Capture the cell that displays the provided text and extract its [X, Y] central coordinate. 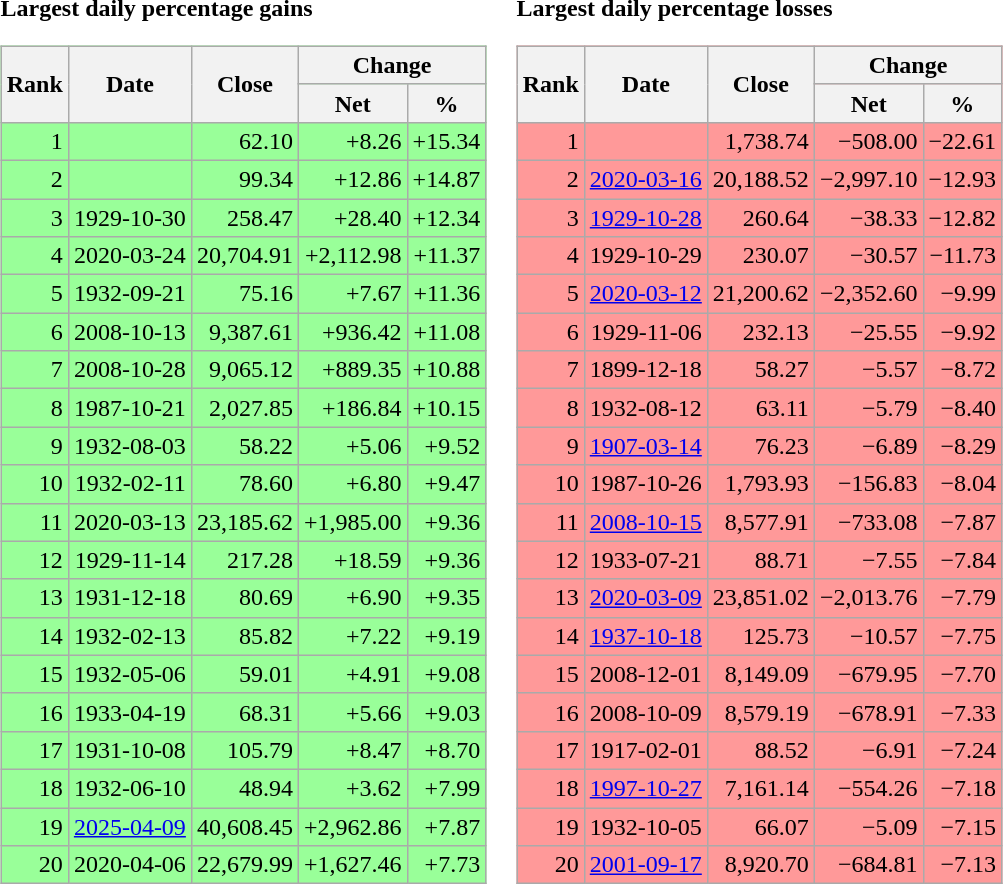
58.27 [760, 370]
−7.75 [962, 636]
−7.70 [962, 674]
2020-03-16 [646, 179]
+7.67 [352, 294]
−7.84 [962, 560]
1917-02-01 [646, 750]
105.79 [244, 750]
−11.73 [962, 256]
68.31 [244, 712]
1932-08-12 [646, 408]
−9.92 [962, 332]
1932-06-10 [130, 788]
−7.33 [962, 712]
+9.03 [446, 712]
−22.61 [962, 141]
7,161.14 [760, 788]
1929-10-29 [646, 256]
−733.08 [868, 522]
−12.93 [962, 179]
−5.79 [868, 408]
2020-03-09 [646, 598]
48.94 [244, 788]
99.34 [244, 179]
+9.19 [446, 636]
85.82 [244, 636]
−6.91 [868, 750]
1933-04-19 [130, 712]
1929-10-28 [646, 217]
−684.81 [868, 865]
125.73 [760, 636]
−7.79 [962, 598]
+186.84 [352, 408]
+11.08 [446, 332]
80.69 [244, 598]
−679.95 [868, 674]
2001-09-17 [646, 865]
+28.40 [352, 217]
−156.83 [868, 484]
+9.08 [446, 674]
+14.87 [446, 179]
1932-02-13 [130, 636]
230.07 [760, 256]
88.52 [760, 750]
−7.87 [962, 522]
−7.24 [962, 750]
1937-10-18 [646, 636]
2025-04-09 [130, 827]
+2,962.86 [352, 827]
−30.57 [868, 256]
−38.33 [868, 217]
+7.87 [446, 827]
8,920.70 [760, 865]
63.11 [760, 408]
−8.40 [962, 408]
−7.18 [962, 788]
2020-03-24 [130, 256]
−2,013.76 [868, 598]
+9.47 [446, 484]
78.60 [244, 484]
−8.04 [962, 484]
88.71 [760, 560]
−8.72 [962, 370]
−6.89 [868, 446]
−25.55 [868, 332]
1987-10-26 [646, 484]
1907-03-14 [646, 446]
−508.00 [868, 141]
+936.42 [352, 332]
1997-10-27 [646, 788]
1932-09-21 [130, 294]
+4.91 [352, 674]
258.47 [244, 217]
1932-10-05 [646, 827]
+12.34 [446, 217]
−2,352.60 [868, 294]
−2,997.10 [868, 179]
2020-03-12 [646, 294]
−678.91 [868, 712]
+7.22 [352, 636]
+3.62 [352, 788]
1933-07-21 [646, 560]
−7.15 [962, 827]
59.01 [244, 674]
−554.26 [868, 788]
−5.09 [868, 827]
232.13 [760, 332]
1,738.74 [760, 141]
62.10 [244, 141]
2008-10-09 [646, 712]
1932-05-06 [130, 674]
+889.35 [352, 370]
+8.70 [446, 750]
−8.29 [962, 446]
1931-10-08 [130, 750]
−7.55 [868, 560]
1931-12-18 [130, 598]
9,065.12 [244, 370]
2,027.85 [244, 408]
8,579.19 [760, 712]
1932-02-11 [130, 484]
2008-10-28 [130, 370]
260.64 [760, 217]
66.07 [760, 827]
+10.15 [446, 408]
217.28 [244, 560]
−5.57 [868, 370]
+7.99 [446, 788]
+9.52 [446, 446]
+6.80 [352, 484]
40,608.45 [244, 827]
21,200.62 [760, 294]
+11.36 [446, 294]
−7.13 [962, 865]
1932-08-03 [130, 446]
2008-10-13 [130, 332]
8,149.09 [760, 674]
+8.47 [352, 750]
23,851.02 [760, 598]
+7.73 [446, 865]
20,704.91 [244, 256]
+18.59 [352, 560]
+1,985.00 [352, 522]
+15.34 [446, 141]
+5.66 [352, 712]
20,188.52 [760, 179]
+8.26 [352, 141]
1929-11-14 [130, 560]
2008-10-15 [646, 522]
+1,627.46 [352, 865]
1899-12-18 [646, 370]
75.16 [244, 294]
22,679.99 [244, 865]
1,793.93 [760, 484]
+12.86 [352, 179]
2020-03-13 [130, 522]
76.23 [760, 446]
2020-04-06 [130, 865]
1987-10-21 [130, 408]
1929-11-06 [646, 332]
−10.57 [868, 636]
+5.06 [352, 446]
+10.88 [446, 370]
1929-10-30 [130, 217]
8,577.91 [760, 522]
23,185.62 [244, 522]
−12.82 [962, 217]
+11.37 [446, 256]
2008-12-01 [646, 674]
+9.35 [446, 598]
+6.90 [352, 598]
−9.99 [962, 294]
9,387.61 [244, 332]
58.22 [244, 446]
+2,112.98 [352, 256]
